Output the (x, y) coordinate of the center of the cell containing the given text.  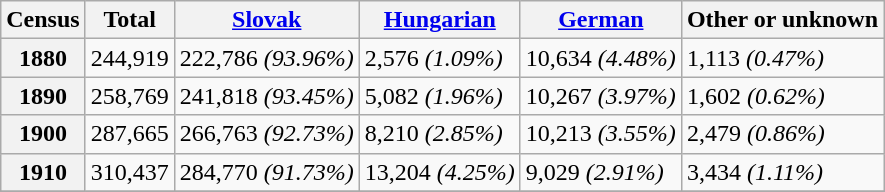
1,113 (0.47%) (782, 58)
287,665 (130, 134)
1910 (43, 172)
1900 (43, 134)
1880 (43, 58)
5,082 (1.96%) (440, 96)
10,634 (4.48%) (600, 58)
1,602 (0.62%) (782, 96)
266,763 (92.73%) (266, 134)
13,204 (4.25%) (440, 172)
2,479 (0.86%) (782, 134)
Other or unknown (782, 20)
Census (43, 20)
244,919 (130, 58)
Total (130, 20)
German (600, 20)
10,213 (3.55%) (600, 134)
10,267 (3.97%) (600, 96)
284,770 (91.73%) (266, 172)
222,786 (93.96%) (266, 58)
8,210 (2.85%) (440, 134)
2,576 (1.09%) (440, 58)
310,437 (130, 172)
9,029 (2.91%) (600, 172)
Slovak (266, 20)
Hungarian (440, 20)
258,769 (130, 96)
3,434 (1.11%) (782, 172)
241,818 (93.45%) (266, 96)
1890 (43, 96)
